Scan for the cell matching the given text and deliver its [x, y] coordinate at center. 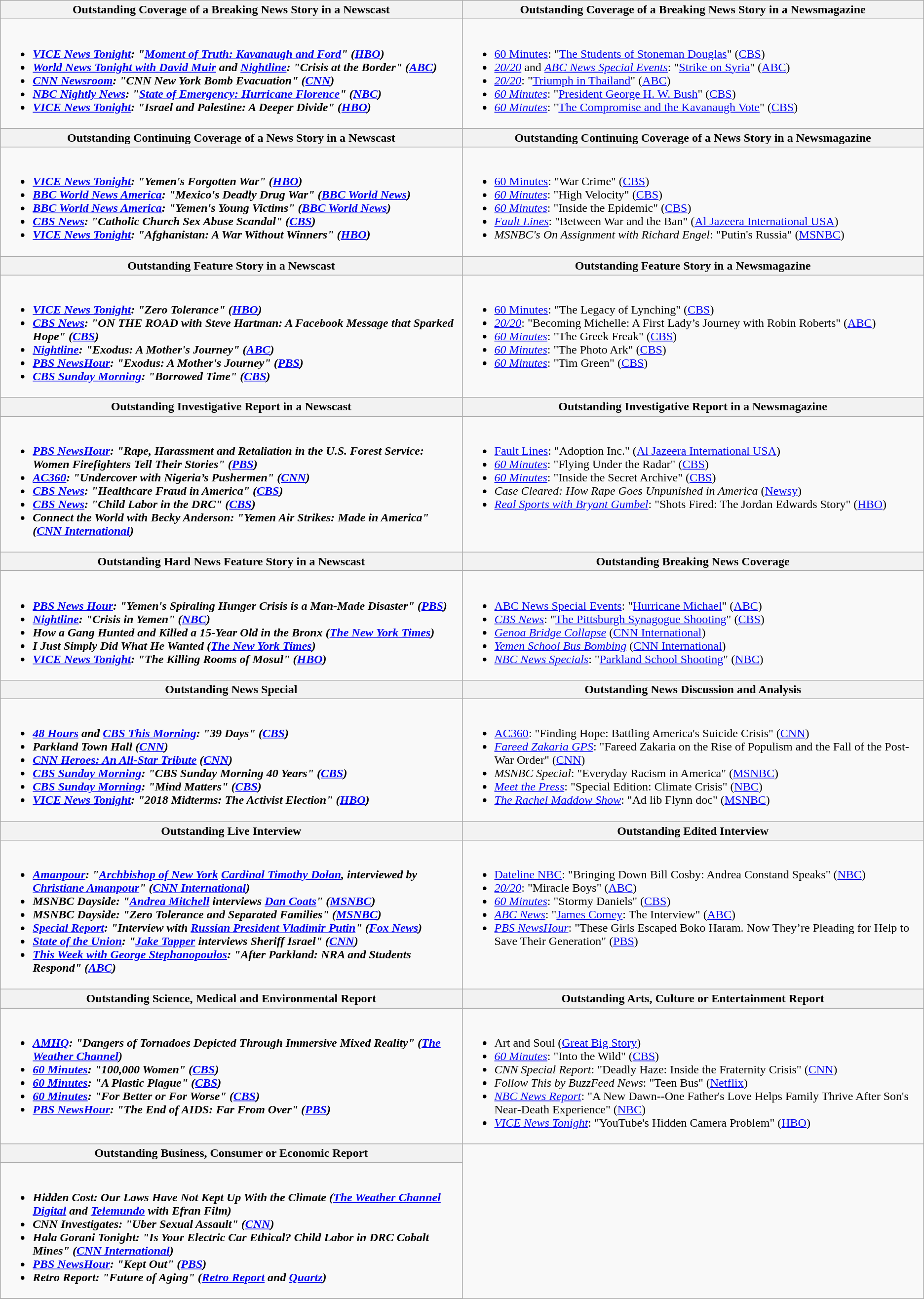
Outstanding Continuing Coverage of a News Story in a Newscast [231, 138]
Outstanding Feature Story in a Newscast [231, 266]
Outstanding News Special [231, 689]
Outstanding News Discussion and Analysis [693, 689]
Outstanding Hard News Feature Story in a Newscast [231, 561]
Outstanding Coverage of a Breaking News Story in a Newscast [231, 10]
Outstanding Live Interview [231, 831]
Outstanding Continuing Coverage of a News Story in a Newsmagazine [693, 138]
Outstanding Business, Consumer or Economic Report [231, 1153]
Outstanding Arts, Culture or Entertainment Report [693, 999]
Outstanding Investigative Report in a Newsmagazine [693, 407]
Outstanding Investigative Report in a Newscast [231, 407]
Outstanding Science, Medical and Environmental Report [231, 999]
Outstanding Coverage of a Breaking News Story in a Newsmagazine [693, 10]
Outstanding Breaking News Coverage [693, 561]
Outstanding Feature Story in a Newsmagazine [693, 266]
Outstanding Edited Interview [693, 831]
